For the text-containing cell, return its midpoint in (X, Y) coordinate format. 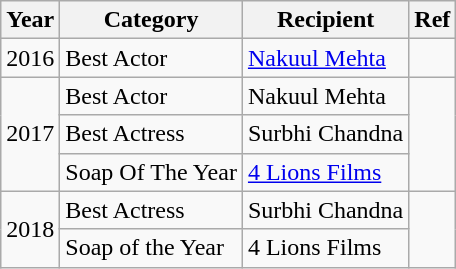
2016 (30, 58)
Category (152, 20)
Soap Of The Year (152, 172)
Recipient (325, 20)
2018 (30, 229)
Ref (432, 20)
Year (30, 20)
2017 (30, 134)
Soap of the Year (152, 248)
